From the cell containing the given text, extract its center point as [x, y] coordinate. 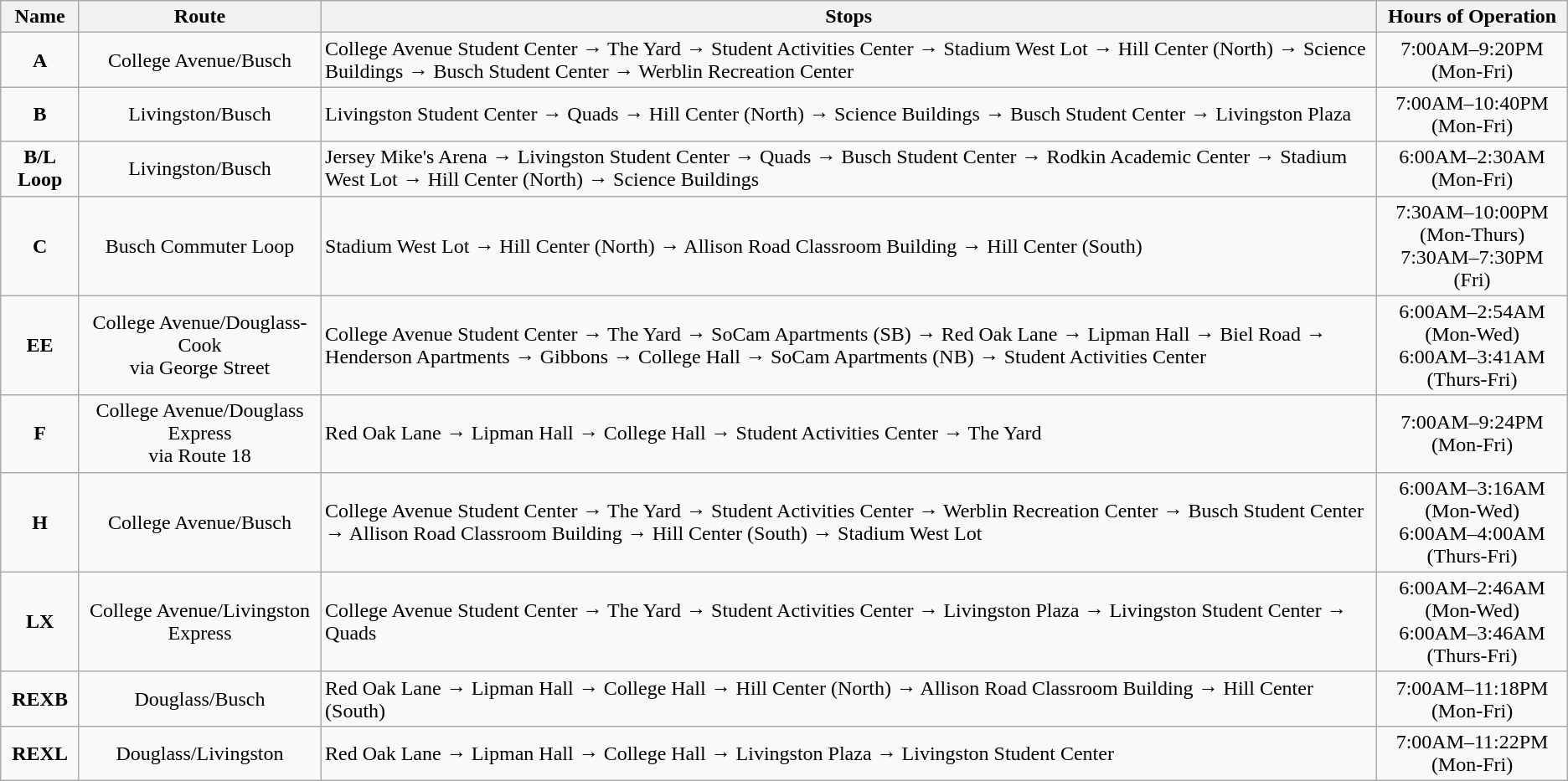
H [40, 522]
REXL [40, 753]
7:00AM–11:18PM (Mon-Fri) [1473, 698]
Stops [849, 17]
REXB [40, 698]
LX [40, 621]
6:00AM–2:46AM (Mon-Wed)6:00AM–3:46AM (Thurs-Fri) [1473, 621]
7:00AM–10:40PM (Mon-Fri) [1473, 114]
College Avenue/Douglass-Cookvia George Street [199, 345]
Douglass/Busch [199, 698]
Stadium West Lot → Hill Center (North) → Allison Road Classroom Building → Hill Center (South) [849, 246]
6:00AM–2:54AM (Mon-Wed)6:00AM–3:41AM (Thurs-Fri) [1473, 345]
Livingston Student Center → Quads → Hill Center (North) → Science Buildings → Busch Student Center → Livingston Plaza [849, 114]
College Avenue/Livingston Express [199, 621]
6:00AM–2:30AM (Mon-Fri) [1473, 169]
F [40, 434]
A [40, 60]
B/L Loop [40, 169]
7:00AM–11:22PM (Mon-Fri) [1473, 753]
Busch Commuter Loop [199, 246]
7:30AM–10:00PM (Mon-Thurs)7:30AM–7:30PM (Fri) [1473, 246]
Hours of Operation [1473, 17]
Name [40, 17]
College Avenue Student Center → The Yard → Student Activities Center → Livingston Plaza → Livingston Student Center → Quads [849, 621]
Red Oak Lane → Lipman Hall → College Hall → Hill Center (North) → Allison Road Classroom Building → Hill Center (South) [849, 698]
Red Oak Lane → Lipman Hall → College Hall → Livingston Plaza → Livingston Student Center [849, 753]
C [40, 246]
Douglass/Livingston [199, 753]
Route [199, 17]
6:00AM–3:16AM (Mon-Wed)6:00AM–4:00AM (Thurs-Fri) [1473, 522]
College Avenue/Douglass Expressvia Route 18 [199, 434]
7:00AM–9:20PM (Mon-Fri) [1473, 60]
Red Oak Lane → Lipman Hall → College Hall → Student Activities Center → The Yard [849, 434]
7:00AM–9:24PM (Mon-Fri) [1473, 434]
EE [40, 345]
B [40, 114]
